Pinpoint the cell where the given text exists, returning its (X, Y) midpoint coordinate. 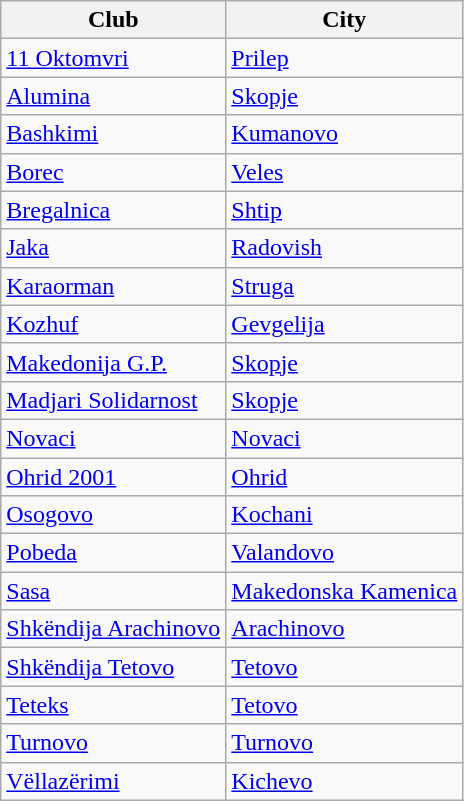
Bashkimi (114, 134)
Gevgelija (344, 324)
Arachinovo (344, 629)
Radovish (344, 248)
Makedonija G.P. (114, 362)
Madjari Solidarnost (114, 400)
Makedonska Kamenica (344, 591)
Kozhuf (114, 324)
Valandovo (344, 553)
Prilep (344, 58)
Shkëndija Tetovo (114, 667)
Veles (344, 172)
Ohrid 2001 (114, 477)
Jaka (114, 248)
Sasa (114, 591)
Vëllazërimi (114, 781)
Shtip (344, 210)
Borec (114, 172)
Struga (344, 286)
Teteks (114, 705)
Alumina (114, 96)
Club (114, 20)
Kochani (344, 515)
Pobeda (114, 553)
Karaorman (114, 286)
Kumanovo (344, 134)
Bregalnica (114, 210)
Shkëndija Arachinovo (114, 629)
Ohrid (344, 477)
City (344, 20)
Osogovo (114, 515)
11 Oktomvri (114, 58)
Kichevo (344, 781)
